Capture the cell that displays the provided text and extract its (X, Y) central coordinate. 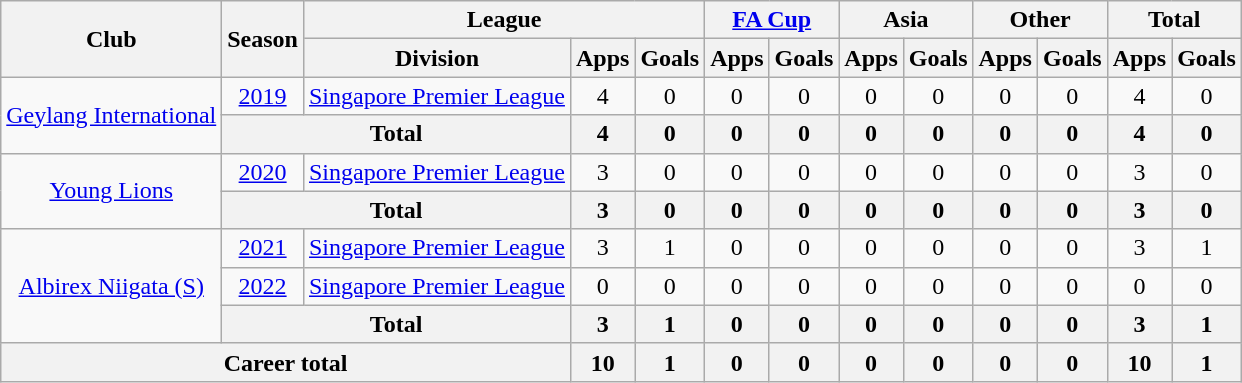
Other (1040, 20)
Asia (906, 20)
2019 (263, 96)
2020 (263, 172)
2021 (263, 248)
Club (112, 39)
FA Cup (772, 20)
Career total (286, 362)
League (504, 20)
Geylang International (112, 115)
Young Lions (112, 191)
Albirex Niigata (S) (112, 286)
Season (263, 39)
2022 (263, 286)
Division (436, 58)
